Capture the cell that displays the provided text and extract its [x, y] central coordinate. 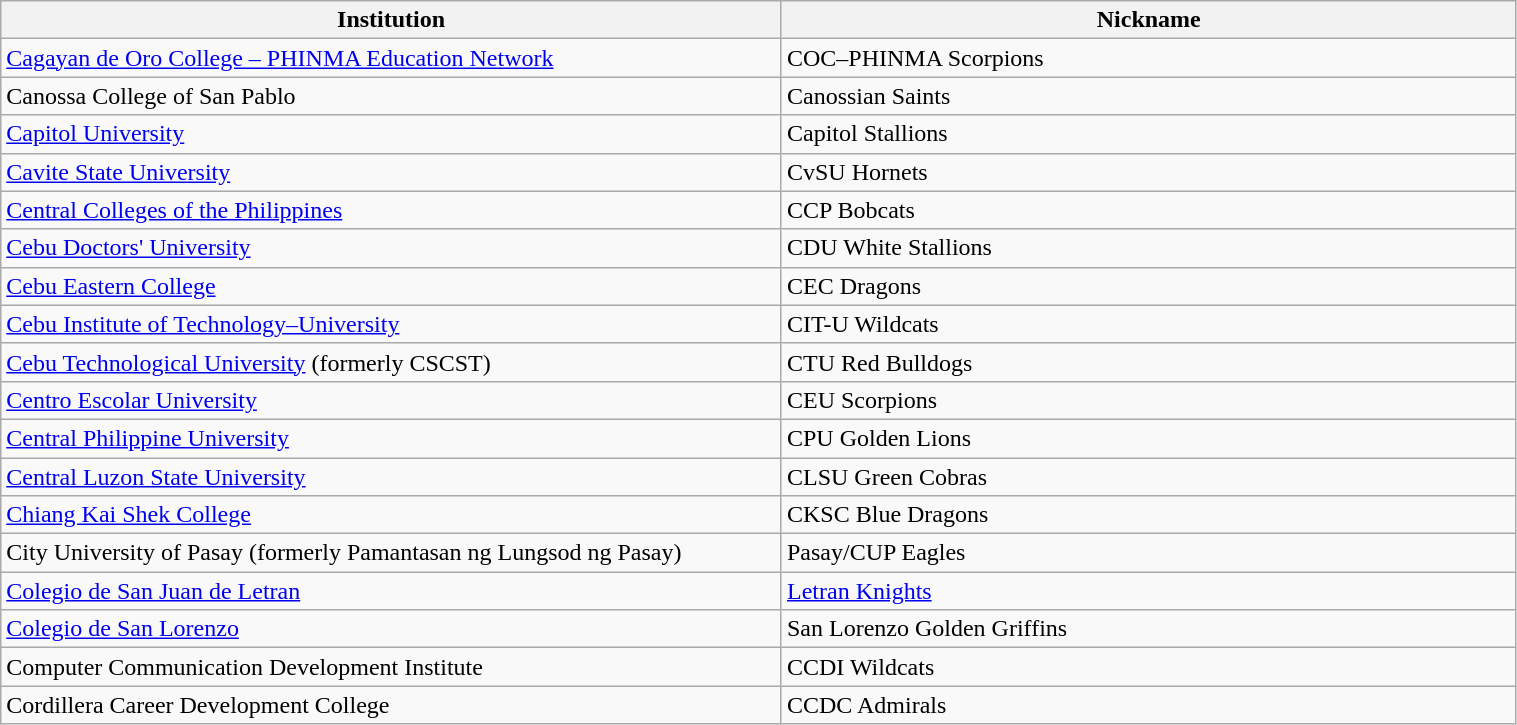
CDU White Stallions [1148, 248]
Central Philippine University [392, 438]
CCP Bobcats [1148, 210]
Cebu Doctors' University [392, 248]
Cebu Institute of Technology–University [392, 324]
Central Luzon State University [392, 477]
Capitol Stallions [1148, 134]
CEC Dragons [1148, 286]
CPU Golden Lions [1148, 438]
Chiang Kai Shek College [392, 515]
Computer Communication Development Institute [392, 667]
Institution [392, 20]
Pasay/CUP Eagles [1148, 553]
Canossa College of San Pablo [392, 96]
Cagayan de Oro College – PHINMA Education Network [392, 58]
CCDC Admirals [1148, 705]
CCDI Wildcats [1148, 667]
CvSU Hornets [1148, 172]
Cavite State University [392, 172]
CLSU Green Cobras [1148, 477]
CIT-U Wildcats [1148, 324]
Capitol University [392, 134]
Cebu Technological University (formerly CSCST) [392, 362]
Colegio de San Lorenzo [392, 629]
CTU Red Bulldogs [1148, 362]
Cebu Eastern College [392, 286]
CEU Scorpions [1148, 400]
Nickname [1148, 20]
Colegio de San Juan de Letran [392, 591]
Cordillera Career Development College [392, 705]
City University of Pasay (formerly Pamantasan ng Lungsod ng Pasay) [392, 553]
Canossian Saints [1148, 96]
Centro Escolar University [392, 400]
San Lorenzo Golden Griffins [1148, 629]
Central Colleges of the Philippines [392, 210]
CKSC Blue Dragons [1148, 515]
COC–PHINMA Scorpions [1148, 58]
Letran Knights [1148, 591]
